Provide the [x, y] coordinate of the cell's center where the given text is located.  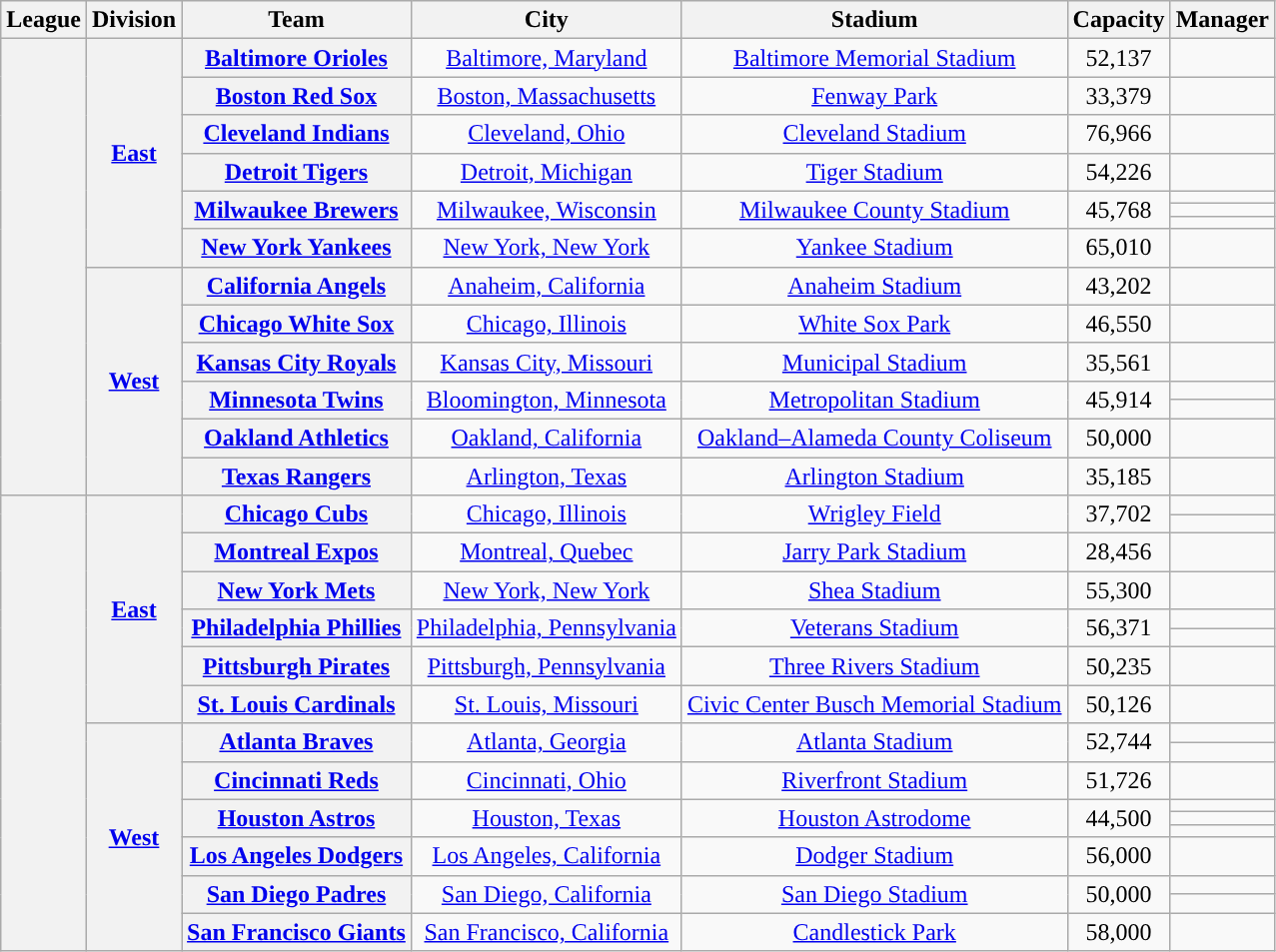
Arlington, Texas [546, 476]
Chicago Cubs [297, 514]
San Diego, California [546, 894]
Detroit, Michigan [546, 172]
Dodger Stadium [874, 856]
Division [134, 20]
Manager [1222, 20]
51,726 [1119, 780]
Tiger Stadium [874, 172]
45,914 [1119, 400]
Baltimore Orioles [297, 58]
Boston, Massachusetts [546, 96]
San Diego Stadium [874, 894]
35,185 [1119, 476]
Capacity [1119, 20]
Bloomington, Minnesota [546, 400]
Cincinnati, Ohio [546, 780]
Minnesota Twins [297, 400]
Cleveland, Ohio [546, 134]
League [44, 20]
56,000 [1119, 856]
Houston, Texas [546, 818]
58,000 [1119, 932]
Houston Astrodome [874, 818]
Three Rivers Stadium [874, 666]
Wrigley Field [874, 514]
Cleveland Indians [297, 134]
St. Louis, Missouri [546, 704]
Milwaukee Brewers [297, 210]
Cleveland Stadium [874, 134]
Team [297, 20]
Kansas City, Missouri [546, 362]
Montreal Expos [297, 552]
Fenway Park [874, 96]
White Sox Park [874, 324]
Atlanta Braves [297, 742]
Anaheim, California [546, 286]
Veterans Stadium [874, 628]
Atlanta, Georgia [546, 742]
76,966 [1119, 134]
28,456 [1119, 552]
Los Angeles Dodgers [297, 856]
43,202 [1119, 286]
37,702 [1119, 514]
56,371 [1119, 628]
Houston Astros [297, 818]
Jarry Park Stadium [874, 552]
Civic Center Busch Memorial Stadium [874, 704]
Philadelphia Phillies [297, 628]
46,550 [1119, 324]
San Francisco, California [546, 932]
Pittsburgh Pirates [297, 666]
Shea Stadium [874, 590]
54,226 [1119, 172]
Cincinnati Reds [297, 780]
50,235 [1119, 666]
Montreal, Quebec [546, 552]
44,500 [1119, 818]
55,300 [1119, 590]
Atlanta Stadium [874, 742]
65,010 [1119, 248]
Riverfront Stadium [874, 780]
New York Yankees [297, 248]
Milwaukee, Wisconsin [546, 210]
Boston Red Sox [297, 96]
City [546, 20]
35,561 [1119, 362]
Candlestick Park [874, 932]
San Francisco Giants [297, 932]
50,126 [1119, 704]
Los Angeles, California [546, 856]
52,744 [1119, 742]
Baltimore, Maryland [546, 58]
St. Louis Cardinals [297, 704]
San Diego Padres [297, 894]
Pittsburgh, Pennsylvania [546, 666]
Yankee Stadium [874, 248]
California Angels [297, 286]
Chicago White Sox [297, 324]
Arlington Stadium [874, 476]
Oakland Athletics [297, 438]
Stadium [874, 20]
Texas Rangers [297, 476]
Oakland–Alameda County Coliseum [874, 438]
Anaheim Stadium [874, 286]
Oakland, California [546, 438]
45,768 [1119, 210]
Milwaukee County Stadium [874, 210]
Detroit Tigers [297, 172]
New York Mets [297, 590]
Municipal Stadium [874, 362]
Baltimore Memorial Stadium [874, 58]
Kansas City Royals [297, 362]
33,379 [1119, 96]
52,137 [1119, 58]
Metropolitan Stadium [874, 400]
Philadelphia, Pennsylvania [546, 628]
